Find where the given text appears and provide that cell's center as [X, Y] coordinate. 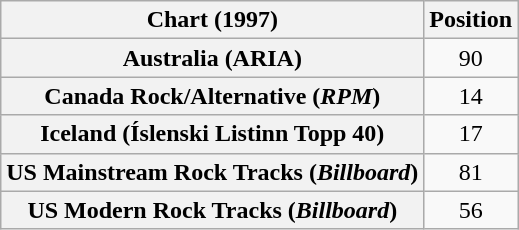
Australia (ARIA) [212, 58]
US Modern Rock Tracks (Billboard) [212, 210]
81 [471, 172]
Iceland (Íslenski Listinn Topp 40) [212, 134]
Chart (1997) [212, 20]
56 [471, 210]
US Mainstream Rock Tracks (Billboard) [212, 172]
17 [471, 134]
Canada Rock/Alternative (RPM) [212, 96]
Position [471, 20]
14 [471, 96]
90 [471, 58]
